Extract the (x, y) coordinate from the center of the cell holding the provided text.  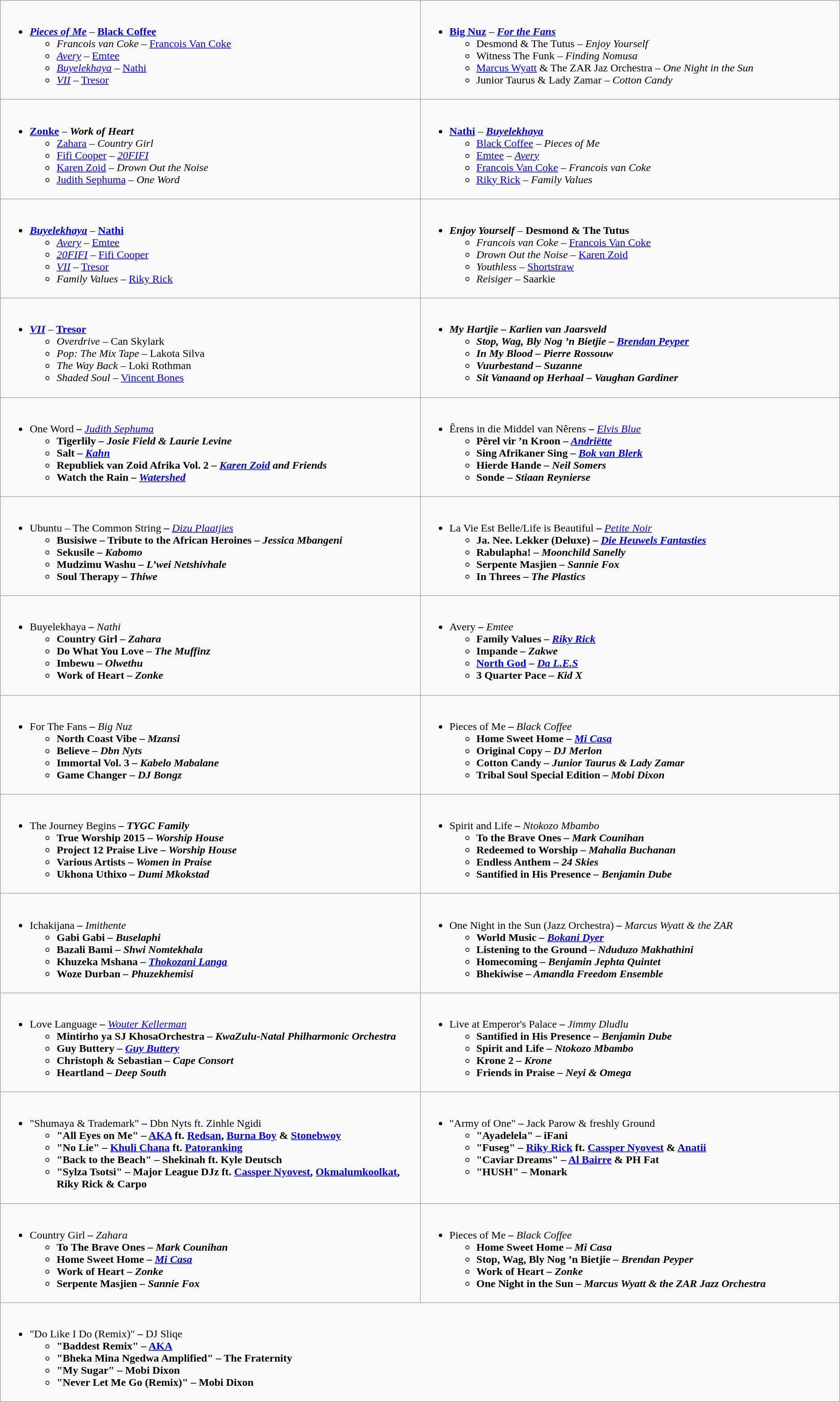
Avery – EmteeFamily Values – Riky RickImpande – ZakweNorth God – Da L.E.S3 Quarter Pace – Kid X (630, 646)
Buyelekhaya – NathiCountry Girl – ZaharaDo What You Love – The MuffinzImbewu – OlwethuWork of Heart – Zonke (210, 646)
Zonke – Work of HeartZahara – Country GirlFifi Cooper – 20FIFIKaren Zoid – Drown Out the NoiseJudith Sephuma – One Word (210, 149)
Nathi – BuyelekhayaBlack Coffee – Pieces of MeEmtee – AveryFrancois Van Coke – Francois van CokeRiky Rick – Family Values (630, 149)
Pieces of Me – Black CoffeeFrancois van Coke – Francois Van CokeAvery – EmteeBuyelekhaya – NathiVII – Tresor (210, 50)
Country Girl – ZaharaTo The Brave Ones – Mark CounihanHome Sweet Home – Mi CasaWork of Heart – ZonkeSerpente Masjien – Sannie Fox (210, 1253)
For The Fans – Big NuzNorth Coast Vibe – MzansiBelieve – Dbn NytsImmortal Vol. 3 – Kabelo MabalaneGame Changer – DJ Bongz (210, 744)
Enjoy Yourself – Desmond & The TutusFrancois van Coke – Francois Van CokeDrown Out the Noise – Karen ZoidYouthless – ShortstrawReisiger – Saarkie (630, 249)
Ichakijana – ImithenteGabi Gabi – BuselaphiBazali Bami – Shwi NomtekhalaKhuzeka Mshana – Thokozani LangaWoze Durban – Phuzekhemisi (210, 943)
VII – TresorOverdrive – Can SkylarkPop: The Mix Tape – Lakota SilvaThe Way Back – Loki RothmanShaded Soul – Vincent Bones (210, 347)
Buyelekhaya – NathiAvery – Emtee20FIFI – Fifi CooperVII – TresorFamily Values – Riky Rick (210, 249)
